Determine the [x, y] coordinate at the center of the cell enclosing the given text.  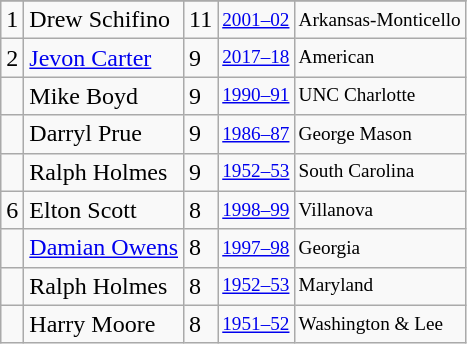
1997–98 [256, 248]
Arkansas-Monticello [380, 20]
Maryland [380, 286]
11 [201, 20]
2017–18 [256, 58]
2001–02 [256, 20]
Damian Owens [104, 248]
UNC Charlotte [380, 96]
1990–91 [256, 96]
Darryl Prue [104, 134]
South Carolina [380, 172]
American [380, 58]
Mike Boyd [104, 96]
George Mason [380, 134]
1951–52 [256, 324]
6 [12, 210]
1986–87 [256, 134]
Elton Scott [104, 210]
1 [12, 20]
Villanova [380, 210]
Harry Moore [104, 324]
Drew Schifino [104, 20]
Jevon Carter [104, 58]
2 [12, 58]
1998–99 [256, 210]
Washington & Lee [380, 324]
Georgia [380, 248]
